For the text-containing cell, return its midpoint in [X, Y] coordinate format. 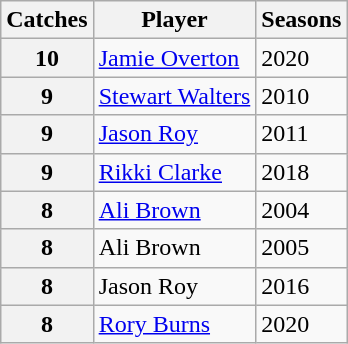
2018 [302, 172]
2010 [302, 96]
Catches [47, 20]
Rory Burns [174, 324]
2004 [302, 210]
10 [47, 58]
2011 [302, 134]
2016 [302, 286]
Stewart Walters [174, 96]
Rikki Clarke [174, 172]
2005 [302, 248]
Jamie Overton [174, 58]
Player [174, 20]
Seasons [302, 20]
